For the text-containing cell, return its midpoint in (X, Y) coordinate format. 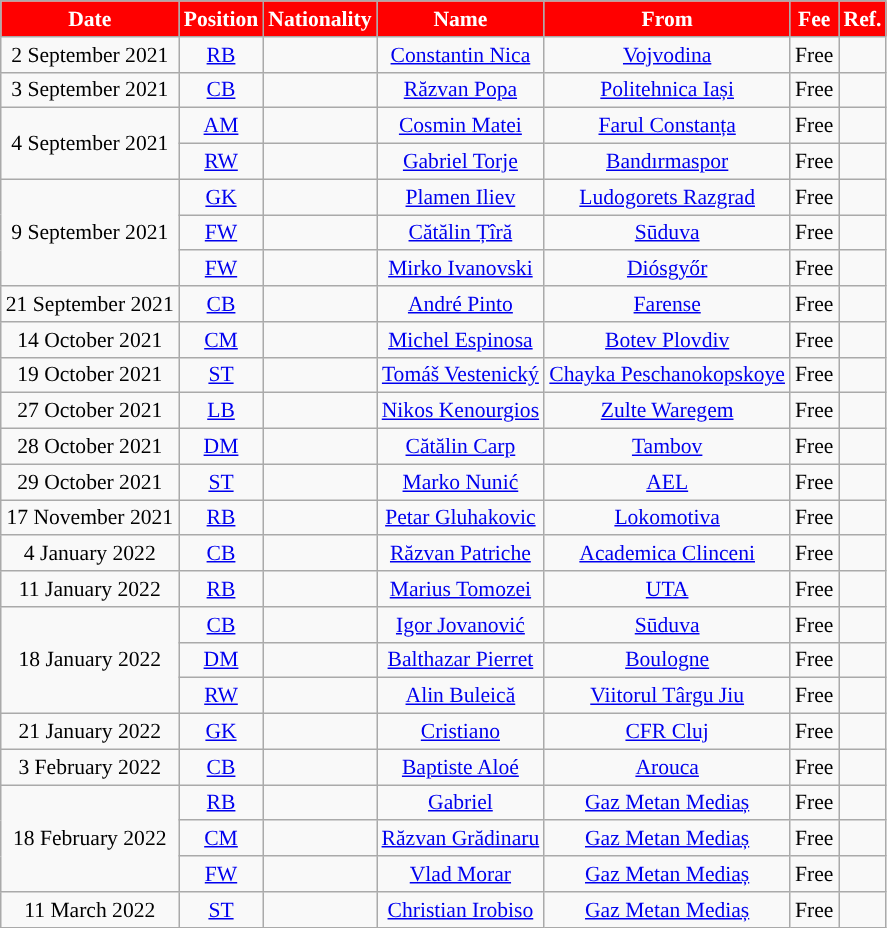
Chayka Peschanokopskoye (667, 375)
Alin Buleică (461, 696)
Tomáš Vestenický (461, 375)
Tambov (667, 447)
Cătălin Țîră (461, 233)
Marko Nunić (461, 482)
3 February 2022 (90, 767)
11 January 2022 (90, 589)
AM (221, 126)
Igor Jovanović (461, 625)
André Pinto (461, 304)
Constantin Nica (461, 55)
Răzvan Grădinaru (461, 839)
Bandırmaspor (667, 162)
Farense (667, 304)
Ludogorets Razgrad (667, 197)
Răzvan Popa (461, 90)
UTA (667, 589)
AEL (667, 482)
Michel Espinosa (461, 340)
Plamen Iliev (461, 197)
29 October 2021 (90, 482)
2 September 2021 (90, 55)
Gabriel (461, 803)
Botev Plovdiv (667, 340)
Lokomotiva (667, 518)
Vlad Morar (461, 874)
Fee (814, 19)
Diósgyőr (667, 269)
18 February 2022 (90, 838)
18 January 2022 (90, 660)
21 September 2021 (90, 304)
Mirko Ivanovski (461, 269)
14 October 2021 (90, 340)
Ref. (863, 19)
27 October 2021 (90, 411)
Politehnica Iași (667, 90)
Nikos Kenourgios (461, 411)
4 September 2021 (90, 144)
Position (221, 19)
Arouca (667, 767)
Boulogne (667, 660)
Academica Clinceni (667, 554)
Gabriel Torje (461, 162)
21 January 2022 (90, 732)
9 September 2021 (90, 232)
From (667, 19)
Cătălin Carp (461, 447)
Balthazar Pierret (461, 660)
Date (90, 19)
Marius Tomozei (461, 589)
Baptiste Aloé (461, 767)
19 October 2021 (90, 375)
4 January 2022 (90, 554)
Viitorul Târgu Jiu (667, 696)
Răzvan Patriche (461, 554)
Zulte Waregem (667, 411)
28 October 2021 (90, 447)
17 November 2021 (90, 518)
Farul Constanța (667, 126)
3 September 2021 (90, 90)
LB (221, 411)
Cristiano (461, 732)
Nationality (320, 19)
Petar Gluhakovic (461, 518)
11 March 2022 (90, 910)
Name (461, 19)
Christian Irobiso (461, 910)
CFR Cluj (667, 732)
Vojvodina (667, 55)
Cosmin Matei (461, 126)
